Locate the cell with the specified text and output its (x, y) center coordinate. 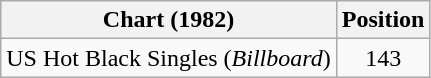
Position (383, 20)
US Hot Black Singles (Billboard) (169, 58)
Chart (1982) (169, 20)
143 (383, 58)
